Pinpoint the cell where the given text exists, returning its (x, y) midpoint coordinate. 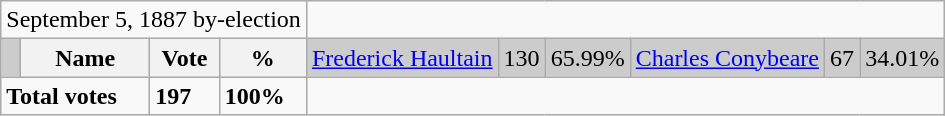
Vote (185, 58)
Name (86, 58)
34.01% (902, 58)
Total votes (76, 96)
Charles Conybeare (727, 58)
67 (842, 58)
September 5, 1887 by-election (154, 20)
% (262, 58)
100% (262, 96)
197 (185, 96)
Frederick Haultain (402, 58)
65.99% (588, 58)
130 (522, 58)
